Extract the [x, y] coordinate from the center of the cell holding the provided text.  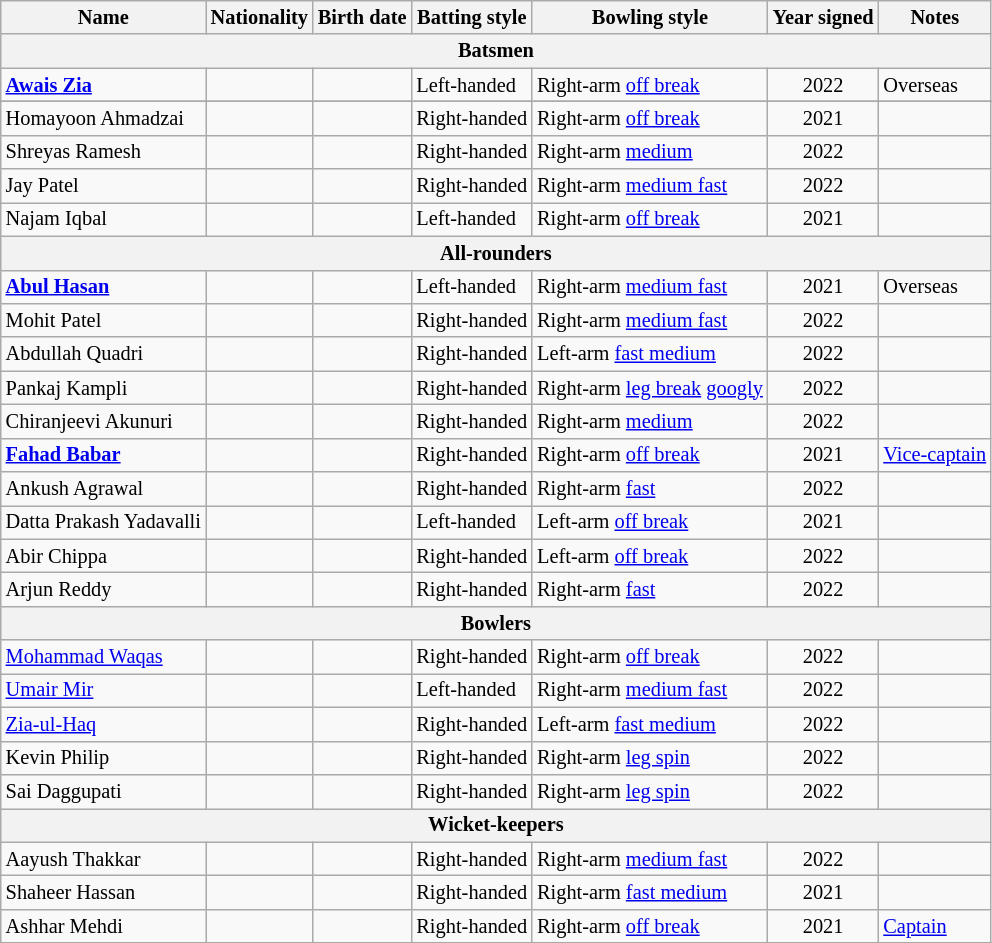
Abir Chippa [104, 556]
Ankush Agrawal [104, 489]
Captain [934, 926]
Datta Prakash Yadavalli [104, 522]
Bowling style [650, 17]
Homayoon Ahmadzai [104, 118]
Arjun Reddy [104, 589]
Awais Zia [104, 85]
Jay Patel [104, 186]
Year signed [824, 17]
Vice-captain [934, 455]
Right-arm leg break googly [650, 388]
Ashhar Mehdi [104, 926]
Fahad Babar [104, 455]
Abul Hasan [104, 287]
All-rounders [496, 253]
Batsmen [496, 51]
Shreyas Ramesh [104, 152]
Mohit Patel [104, 320]
Bowlers [496, 623]
Chiranjeevi Akunuri [104, 421]
Batting style [472, 17]
Zia-ul-Haq [104, 724]
Right-arm fast medium [650, 892]
Abdullah Quadri [104, 354]
Umair Mir [104, 690]
Nationality [260, 17]
Sai Daggupati [104, 791]
Wicket-keepers [496, 825]
Kevin Philip [104, 758]
Aayush Thakkar [104, 859]
Mohammad Waqas [104, 657]
Shaheer Hassan [104, 892]
Name [104, 17]
Pankaj Kampli [104, 388]
Birth date [362, 17]
Najam Iqbal [104, 219]
Notes [934, 17]
